Pinpoint the cell where the given text exists, returning its (X, Y) midpoint coordinate. 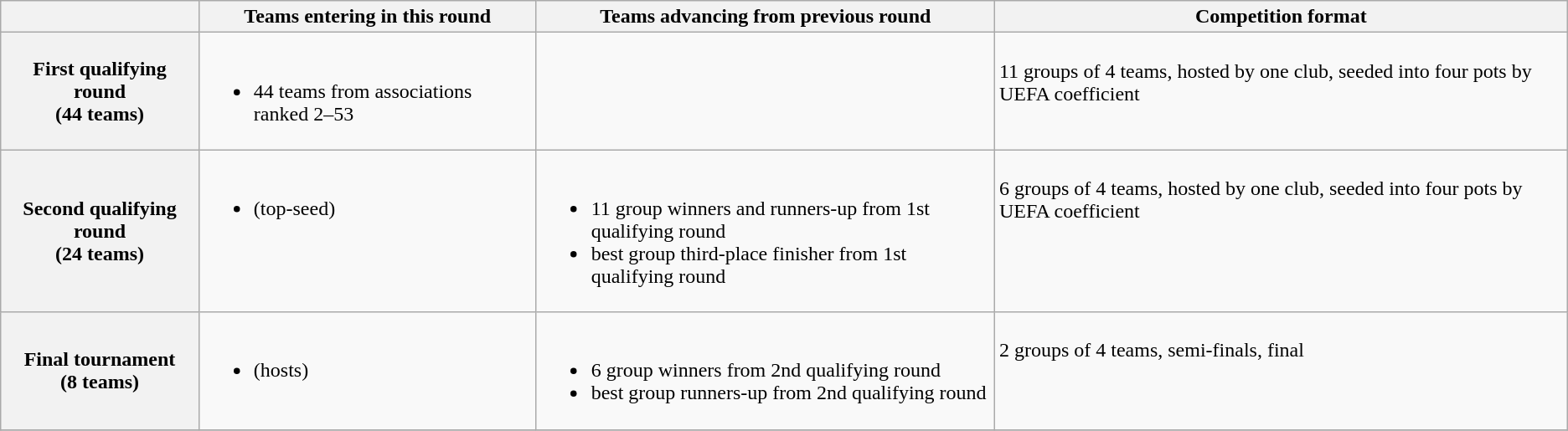
Teams advancing from previous round (766, 17)
11 groups of 4 teams, hosted by one club, seeded into four pots by UEFA coefficient (1281, 91)
Competition format (1281, 17)
(top-seed) (367, 231)
6 group winners from 2nd qualifying roundbest group runners-up from 2nd qualifying round (766, 371)
Second qualifying round (24 teams) (101, 231)
6 groups of 4 teams, hosted by one club, seeded into four pots by UEFA coefficient (1281, 231)
Final tournament (8 teams) (101, 371)
11 group winners and runners-up from 1st qualifying roundbest group third-place finisher from 1st qualifying round (766, 231)
First qualifying round (44 teams) (101, 91)
2 groups of 4 teams, semi-finals, final (1281, 371)
(hosts) (367, 371)
44 teams from associations ranked 2–53 (367, 91)
Teams entering in this round (367, 17)
